Return [x, y] of the center of cell containing provided text 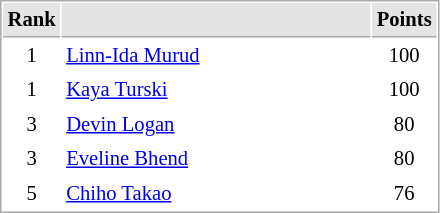
76 [404, 194]
Kaya Turski [216, 90]
Eveline Bhend [216, 158]
Devin Logan [216, 124]
Points [404, 20]
Rank [32, 20]
Linn-Ida Murud [216, 56]
5 [32, 194]
Chiho Takao [216, 194]
